Identify which cell holds the provided text, then report its [x, y] central coordinate. 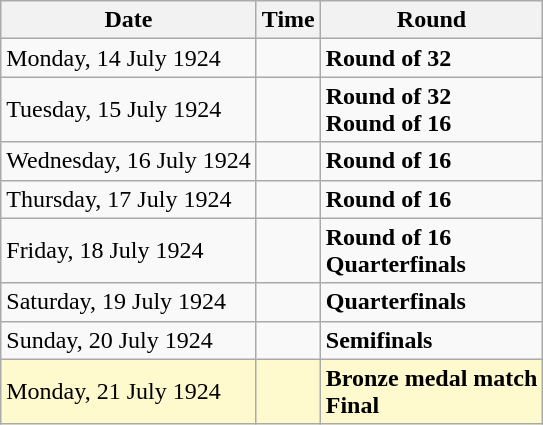
Time [288, 20]
Date [129, 20]
Friday, 18 July 1924 [129, 250]
Round of 32 [432, 58]
Monday, 21 July 1924 [129, 392]
Round of 32Round of 16 [432, 110]
Thursday, 17 July 1924 [129, 199]
Round [432, 20]
Monday, 14 July 1924 [129, 58]
Round of 16Quarterfinals [432, 250]
Bronze medal matchFinal [432, 392]
Saturday, 19 July 1924 [129, 302]
Quarterfinals [432, 302]
Tuesday, 15 July 1924 [129, 110]
Sunday, 20 July 1924 [129, 340]
Semifinals [432, 340]
Wednesday, 16 July 1924 [129, 161]
